Provide the [X, Y] coordinate of the cell's center where the given text is located.  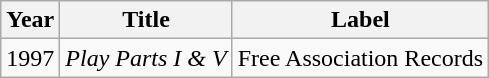
Title [146, 20]
Free Association Records [360, 58]
1997 [30, 58]
Play Parts I & V [146, 58]
Label [360, 20]
Year [30, 20]
